Scan for the cell matching the given text and deliver its (X, Y) coordinate at center. 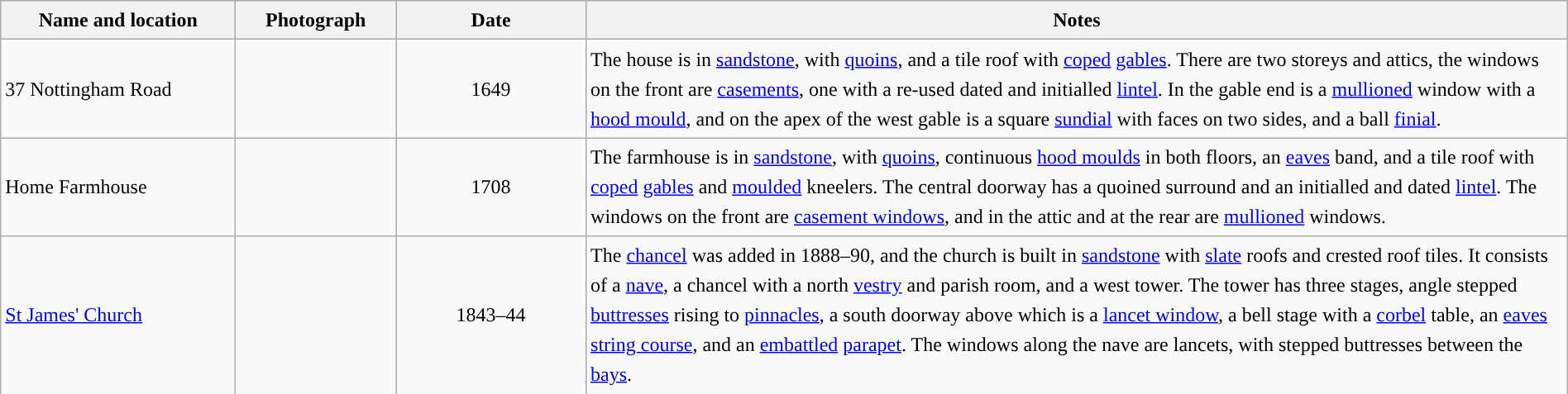
Home Farmhouse (118, 187)
1843–44 (491, 316)
1708 (491, 187)
1649 (491, 89)
37 Nottingham Road (118, 89)
Notes (1077, 20)
Name and location (118, 20)
Photograph (316, 20)
Date (491, 20)
St James' Church (118, 316)
